Detect which cell encompasses the target text, then output its (x, y) center coordinate. 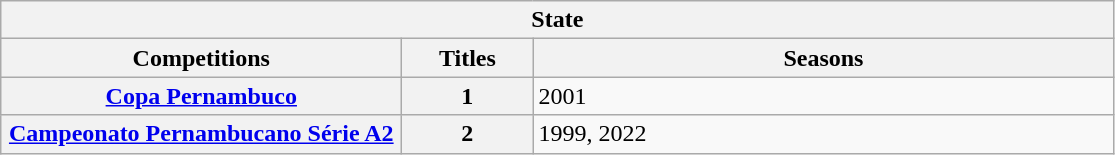
Seasons (824, 58)
Competitions (202, 58)
1 (468, 96)
2 (468, 134)
1999, 2022 (824, 134)
Copa Pernambuco (202, 96)
Titles (468, 58)
2001 (824, 96)
State (558, 20)
Campeonato Pernambucano Série A2 (202, 134)
